Locate the cell with the specified text and output its (x, y) center coordinate. 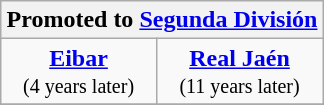
Promoted to Segunda División (162, 20)
Eibar(4 years later) (78, 72)
Real Jaén(11 years later) (240, 72)
